Extract the [X, Y] coordinate from the center of the cell holding the provided text.  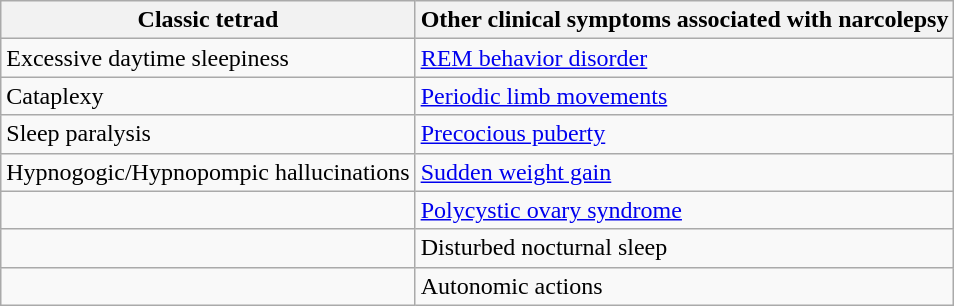
Hypnogogic/Hypnopompic hallucinations [208, 172]
Polycystic ovary syndrome [684, 210]
Sudden weight gain [684, 172]
Other clinical symptoms associated with narcolepsy [684, 20]
Classic tetrad [208, 20]
Cataplexy [208, 96]
Disturbed nocturnal sleep [684, 248]
Precocious puberty [684, 134]
Excessive daytime sleepiness [208, 58]
Sleep paralysis [208, 134]
Autonomic actions [684, 286]
Periodic limb movements [684, 96]
REM behavior disorder [684, 58]
